Extract the [x, y] coordinate from the center of the cell holding the provided text.  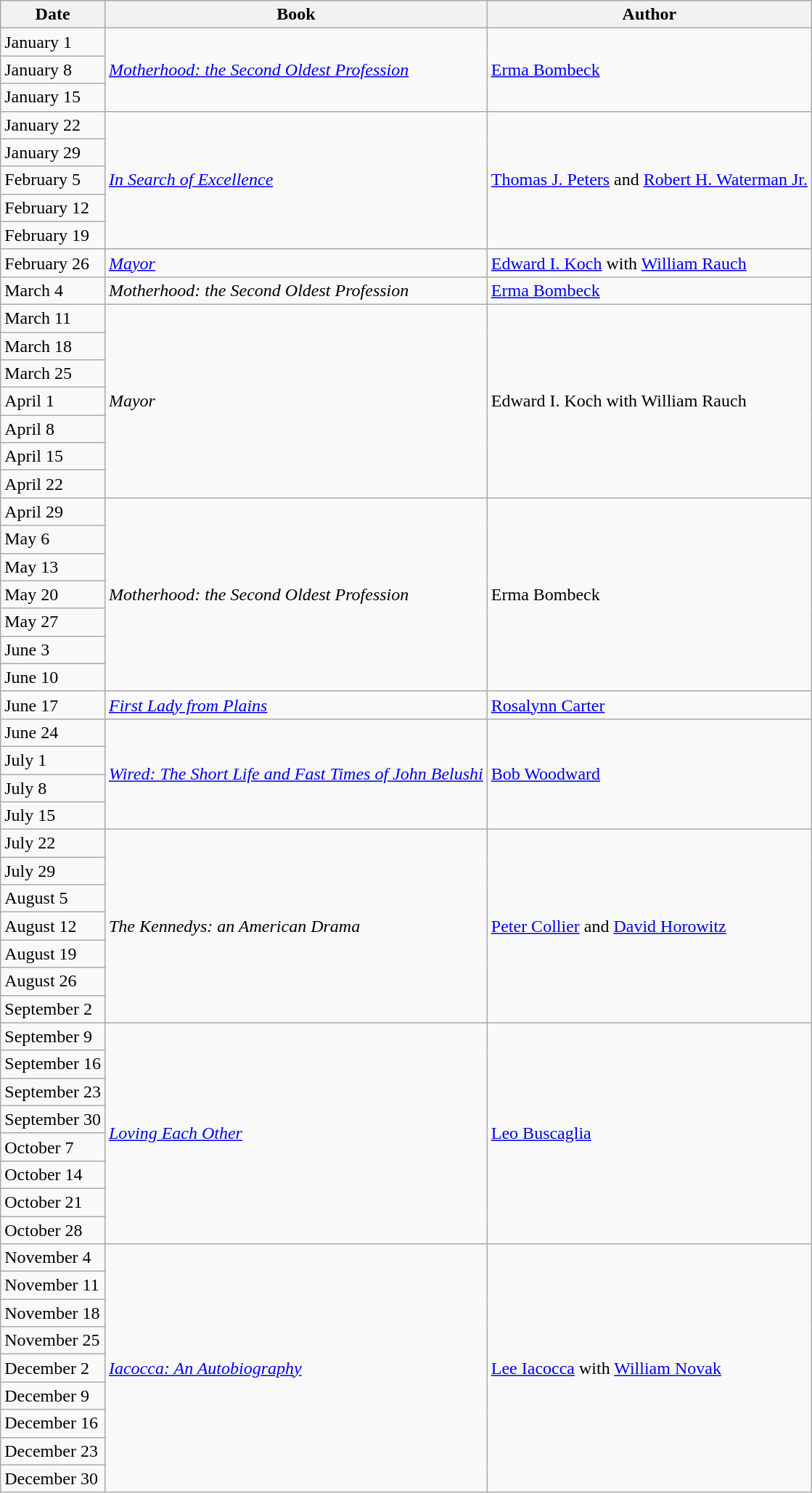
August 5 [53, 899]
December 23 [53, 1451]
November 4 [53, 1258]
December 30 [53, 1478]
Lee Iacocca with William Novak [649, 1369]
March 11 [53, 318]
February 5 [53, 180]
April 15 [53, 457]
September 23 [53, 1092]
March 25 [53, 374]
April 29 [53, 512]
December 16 [53, 1423]
August 19 [53, 954]
First Lady from Plains [296, 705]
Iacocca: An Autobiography [296, 1369]
Date [53, 15]
September 2 [53, 1009]
October 28 [53, 1230]
March 18 [53, 346]
August 12 [53, 926]
May 20 [53, 594]
Leo Buscaglia [649, 1133]
January 8 [53, 70]
July 8 [53, 788]
November 11 [53, 1285]
July 1 [53, 760]
August 26 [53, 981]
November 18 [53, 1313]
January 29 [53, 152]
January 1 [53, 42]
Wired: The Short Life and Fast Times of John Belushi [296, 774]
March 4 [53, 290]
December 2 [53, 1368]
Thomas J. Peters and Robert H. Waterman Jr. [649, 180]
December 9 [53, 1396]
June 10 [53, 677]
June 3 [53, 650]
Loving Each Other [296, 1133]
July 29 [53, 871]
September 16 [53, 1064]
July 15 [53, 816]
Rosalynn Carter [649, 705]
October 14 [53, 1174]
May 13 [53, 567]
September 9 [53, 1036]
February 12 [53, 208]
Bob Woodward [649, 774]
May 6 [53, 539]
May 27 [53, 622]
April 22 [53, 484]
October 7 [53, 1147]
January 22 [53, 125]
Author [649, 15]
June 17 [53, 705]
November 25 [53, 1341]
The Kennedys: an American Drama [296, 926]
Book [296, 15]
June 24 [53, 732]
February 19 [53, 235]
Peter Collier and David Horowitz [649, 926]
In Search of Excellence [296, 180]
April 8 [53, 429]
January 15 [53, 97]
April 1 [53, 401]
October 21 [53, 1202]
September 30 [53, 1119]
February 26 [53, 263]
July 22 [53, 843]
